Output the [x, y] coordinate of the center of the cell containing the given text.  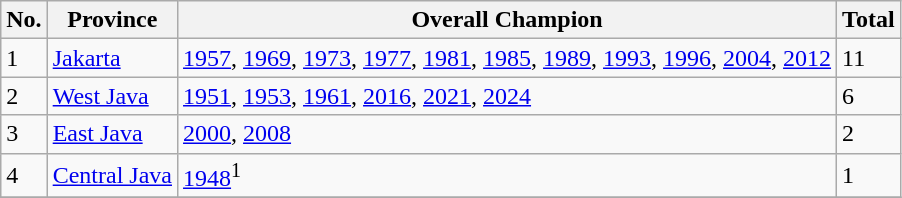
3 [24, 134]
6 [869, 96]
Province [112, 20]
4 [24, 176]
Overall Champion [508, 20]
1957, 1969, 1973, 1977, 1981, 1985, 1989, 1993, 1996, 2004, 2012 [508, 58]
East Java [112, 134]
Jakarta [112, 58]
No. [24, 20]
Total [869, 20]
2000, 2008 [508, 134]
West Java [112, 96]
19481 [508, 176]
1951, 1953, 1961, 2016, 2021, 2024 [508, 96]
11 [869, 58]
Central Java [112, 176]
